Detect which cell encompasses the target text, then output its (x, y) center coordinate. 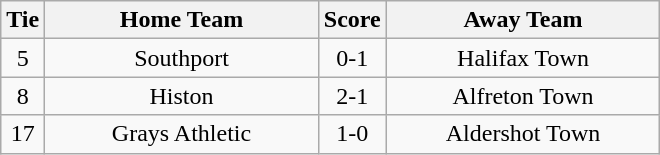
Grays Athletic (182, 134)
Halifax Town (523, 58)
2-1 (352, 96)
0-1 (352, 58)
1-0 (352, 134)
17 (23, 134)
Tie (23, 20)
5 (23, 58)
Southport (182, 58)
Home Team (182, 20)
Histon (182, 96)
Away Team (523, 20)
8 (23, 96)
Aldershot Town (523, 134)
Score (352, 20)
Alfreton Town (523, 96)
